Return [X, Y] of the center of cell containing provided text 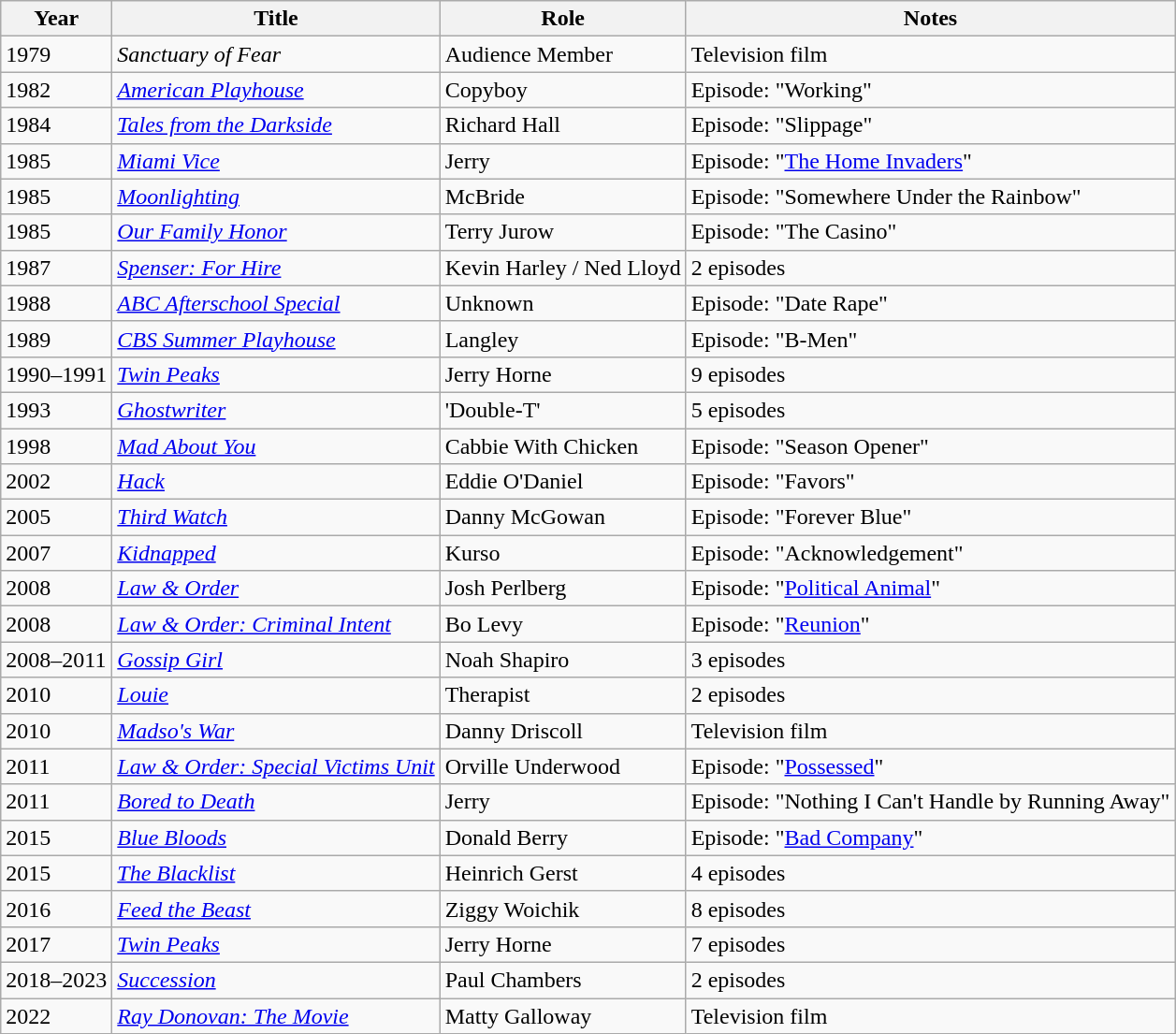
Episode: "Political Animal" [930, 589]
Richard Hall [563, 125]
Unknown [563, 303]
Moonlighting [276, 197]
Episode: "Nothing I Can't Handle by Running Away" [930, 802]
Episode: "Season Opener" [930, 446]
ABC Afterschool Special [276, 303]
Terry Jurow [563, 232]
'Double-T' [563, 410]
Mad About You [276, 446]
Audience Member [563, 54]
1988 [56, 303]
Ray Donovan: The Movie [276, 1015]
Bored to Death [276, 802]
Year [56, 19]
Episode: "The Home Invaders" [930, 161]
Ziggy Woichik [563, 909]
American Playhouse [276, 90]
Episode: "Somewhere Under the Rainbow" [930, 197]
Episode: "Acknowledgement" [930, 553]
Miami Vice [276, 161]
2002 [56, 482]
Title [276, 19]
2005 [56, 517]
Kurso [563, 553]
CBS Summer Playhouse [276, 339]
Matty Galloway [563, 1015]
Law & Order: Special Victims Unit [276, 766]
Heinrich Gerst [563, 873]
Our Family Honor [276, 232]
Kidnapped [276, 553]
2016 [56, 909]
Therapist [563, 695]
1993 [56, 410]
Law & Order [276, 589]
Episode: "The Casino" [930, 232]
Gossip Girl [276, 660]
1982 [56, 90]
2017 [56, 944]
5 episodes [930, 410]
Eddie O'Daniel [563, 482]
Episode: "Favors" [930, 482]
Cabbie With Chicken [563, 446]
Ghostwriter [276, 410]
Donald Berry [563, 837]
Louie [276, 695]
Danny Driscoll [563, 731]
Copyboy [563, 90]
7 episodes [930, 944]
1998 [56, 446]
Episode: "Working" [930, 90]
3 episodes [930, 660]
Role [563, 19]
Episode: "B-Men" [930, 339]
Blue Bloods [276, 837]
Kevin Harley / Ned Lloyd [563, 268]
Episode: "Forever Blue" [930, 517]
4 episodes [930, 873]
Bo Levy [563, 624]
Episode: "Slippage" [930, 125]
Episode: "Possessed" [930, 766]
Episode: "Date Rape" [930, 303]
Danny McGowan [563, 517]
Third Watch [276, 517]
Tales from the Darkside [276, 125]
2022 [56, 1015]
9 episodes [930, 374]
Spenser: For Hire [276, 268]
Law & Order: Criminal Intent [276, 624]
Madso's War [276, 731]
1984 [56, 125]
Langley [563, 339]
Succession [276, 980]
Episode: "Reunion" [930, 624]
Noah Shapiro [563, 660]
Feed the Beast [276, 909]
Hack [276, 482]
The Blacklist [276, 873]
1989 [56, 339]
1990–1991 [56, 374]
1979 [56, 54]
2007 [56, 553]
8 episodes [930, 909]
2018–2023 [56, 980]
Josh Perlberg [563, 589]
1987 [56, 268]
Paul Chambers [563, 980]
Orville Underwood [563, 766]
Notes [930, 19]
McBride [563, 197]
2008–2011 [56, 660]
Episode: "Bad Company" [930, 837]
Sanctuary of Fear [276, 54]
